Scan for the cell matching the given text and deliver its [X, Y] coordinate at center. 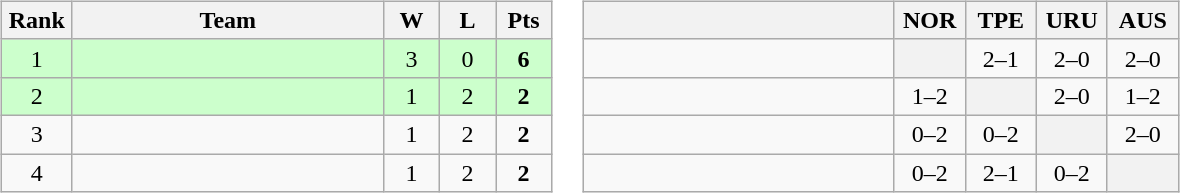
4 [36, 173]
NOR [930, 20]
W [411, 20]
Rank [36, 20]
6 [524, 58]
Pts [524, 20]
URU [1072, 20]
Team [228, 20]
AUS [1142, 20]
TPE [1000, 20]
L [467, 20]
0 [467, 58]
